Determine the (X, Y) coordinate at the center of the cell enclosing the given text.  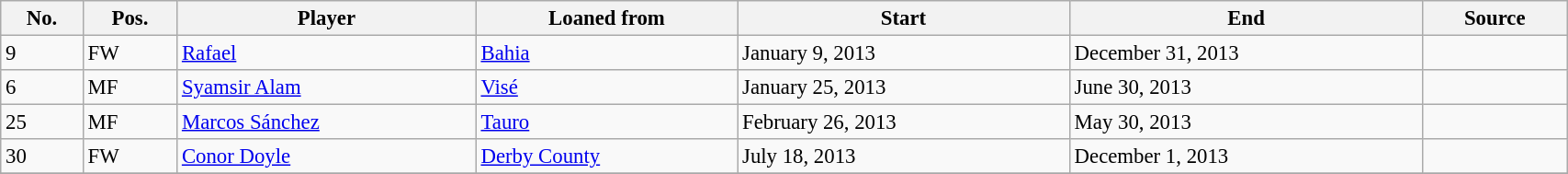
9 (42, 53)
Rafael (327, 53)
End (1246, 18)
25 (42, 122)
January 25, 2013 (904, 87)
December 1, 2013 (1246, 157)
Player (327, 18)
No. (42, 18)
June 30, 2013 (1246, 87)
6 (42, 87)
Derby County (606, 157)
January 9, 2013 (904, 53)
Pos. (130, 18)
December 31, 2013 (1246, 53)
Conor Doyle (327, 157)
30 (42, 157)
Bahia (606, 53)
Visé (606, 87)
Tauro (606, 122)
Loaned from (606, 18)
July 18, 2013 (904, 157)
February 26, 2013 (904, 122)
Syamsir Alam (327, 87)
Start (904, 18)
Source (1495, 18)
Marcos Sánchez (327, 122)
May 30, 2013 (1246, 122)
